Determine the [x, y] coordinate at the center of the cell enclosing the given text.  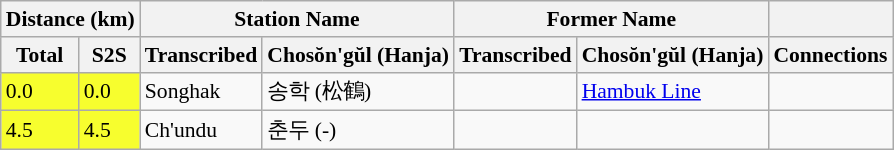
Distance (km) [70, 19]
송학 (松鶴) [358, 92]
S2S [110, 55]
Ch'undu [201, 130]
Station Name [297, 19]
Total [40, 55]
Connections [830, 55]
Songhak [201, 92]
Former Name [611, 19]
춘두 (-) [358, 130]
Hambuk Line [673, 92]
